Capture the cell that displays the provided text and extract its [x, y] central coordinate. 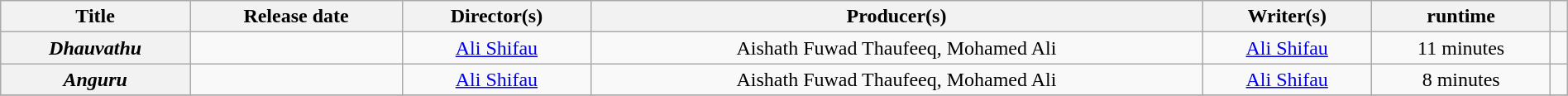
Anguru [96, 79]
11 minutes [1461, 48]
Title [96, 17]
Release date [296, 17]
8 minutes [1461, 79]
Dhauvathu [96, 48]
Director(s) [497, 17]
Producer(s) [896, 17]
runtime [1461, 17]
Writer(s) [1287, 17]
